For the text-containing cell, return its midpoint in [x, y] coordinate format. 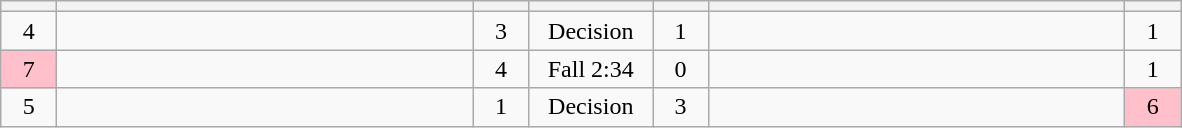
0 [680, 69]
6 [1153, 107]
5 [29, 107]
Fall 2:34 [591, 69]
7 [29, 69]
